Extract the (X, Y) coordinate from the center of the cell holding the provided text.  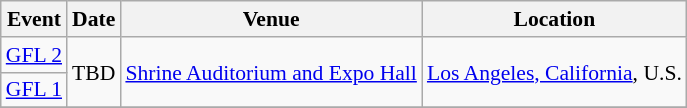
TBD (94, 72)
Los Angeles, California, U.S. (554, 72)
GFL 1 (34, 90)
Location (554, 19)
Venue (271, 19)
GFL 2 (34, 55)
Date (94, 19)
Event (34, 19)
Shrine Auditorium and Expo Hall (271, 72)
